Return the (X, Y) coordinate for the center point of the cell that contains the specified text.  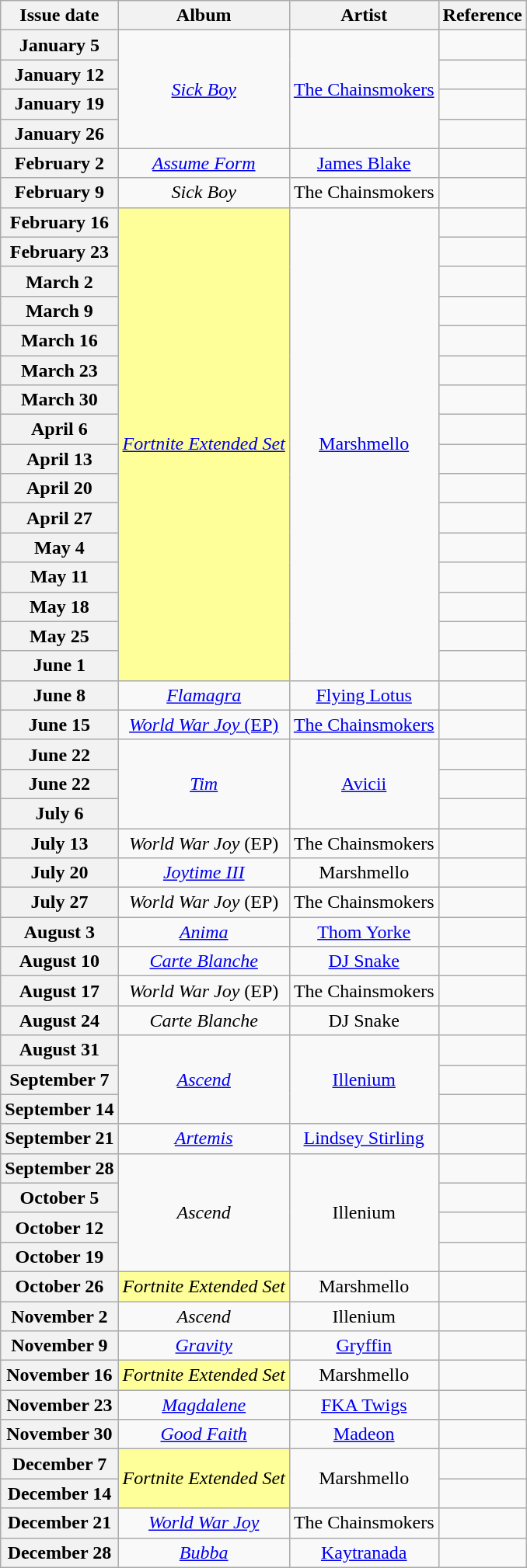
May 25 (59, 636)
December 14 (59, 1493)
June 15 (59, 725)
February 23 (59, 252)
Issue date (59, 16)
Madeon (364, 1434)
Avicii (364, 784)
September 28 (59, 1168)
August 24 (59, 1020)
FKA Twigs (364, 1405)
March 30 (59, 400)
April 13 (59, 459)
January 12 (59, 75)
March 9 (59, 311)
Flying Lotus (364, 695)
October 26 (59, 1286)
July 6 (59, 813)
Artist (364, 16)
September 14 (59, 1109)
May 11 (59, 577)
September 21 (59, 1139)
November 9 (59, 1346)
Magdalene (204, 1405)
World War Joy (204, 1523)
January 19 (59, 104)
March 23 (59, 370)
March 16 (59, 340)
October 5 (59, 1198)
James Blake (364, 163)
August 10 (59, 961)
May 18 (59, 607)
January 26 (59, 134)
Kaytranada (364, 1552)
August 31 (59, 1050)
Album (204, 16)
February 16 (59, 222)
February 2 (59, 163)
March 2 (59, 281)
Thom Yorke (364, 932)
July 20 (59, 873)
Artemis (204, 1139)
Gravity (204, 1346)
June 1 (59, 666)
Anima (204, 932)
August 17 (59, 991)
April 27 (59, 518)
Bubba (204, 1552)
May 4 (59, 548)
Tim (204, 784)
Joytime III (204, 873)
August 3 (59, 932)
Gryffin (364, 1346)
Good Faith (204, 1434)
April 20 (59, 488)
November 30 (59, 1434)
November 16 (59, 1375)
January 5 (59, 45)
December 28 (59, 1552)
October 12 (59, 1227)
April 6 (59, 429)
July 13 (59, 843)
December 7 (59, 1464)
Lindsey Stirling (364, 1139)
November 23 (59, 1405)
June 8 (59, 695)
Flamagra (204, 695)
July 27 (59, 902)
September 7 (59, 1080)
December 21 (59, 1523)
October 19 (59, 1257)
Reference (482, 16)
February 9 (59, 193)
Assume Form (204, 163)
November 2 (59, 1316)
